Return the (X, Y) coordinate for the center point of the cell that contains the specified text.  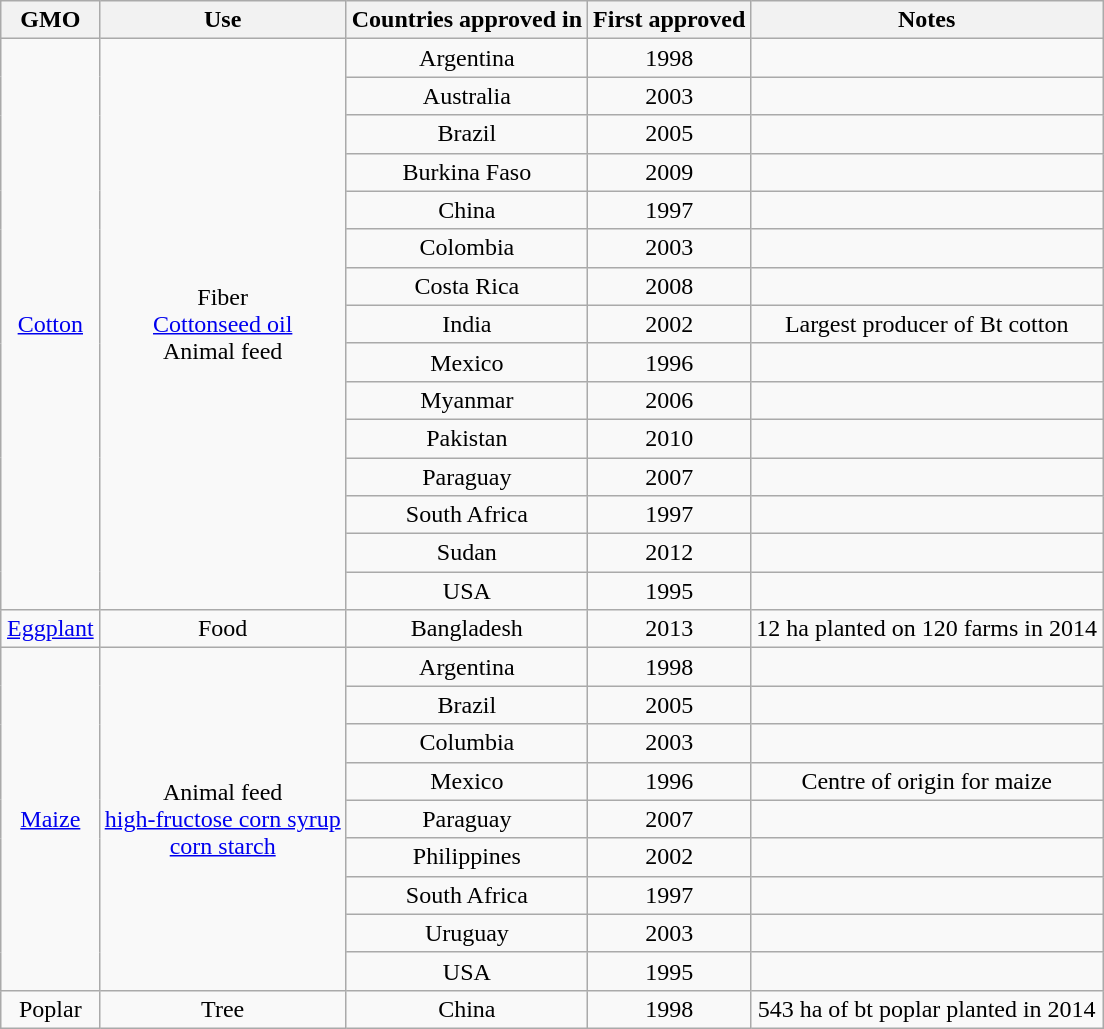
2008 (670, 286)
Pakistan (466, 438)
2010 (670, 438)
Australia (466, 96)
2012 (670, 553)
Costa Rica (466, 286)
Notes (927, 20)
543 ha of bt poplar planted in 2014 (927, 1009)
Sudan (466, 553)
Uruguay (466, 933)
12 ha planted on 120 farms in 2014 (927, 629)
Largest producer of Bt cotton (927, 324)
Eggplant (50, 629)
Bangladesh (466, 629)
Poplar (50, 1009)
Use (222, 20)
Cotton (50, 324)
Food (222, 629)
Myanmar (466, 400)
Columbia (466, 743)
Burkina Faso (466, 172)
Maize (50, 820)
Tree (222, 1009)
Countries approved in (466, 20)
2006 (670, 400)
FiberCottonseed oilAnimal feed (222, 324)
GMO (50, 20)
2013 (670, 629)
Centre of origin for maize (927, 781)
Philippines (466, 857)
India (466, 324)
Animal feedhigh-fructose corn syrupcorn starch (222, 820)
2009 (670, 172)
First approved (670, 20)
Colombia (466, 248)
